Capture the cell that displays the provided text and extract its [x, y] central coordinate. 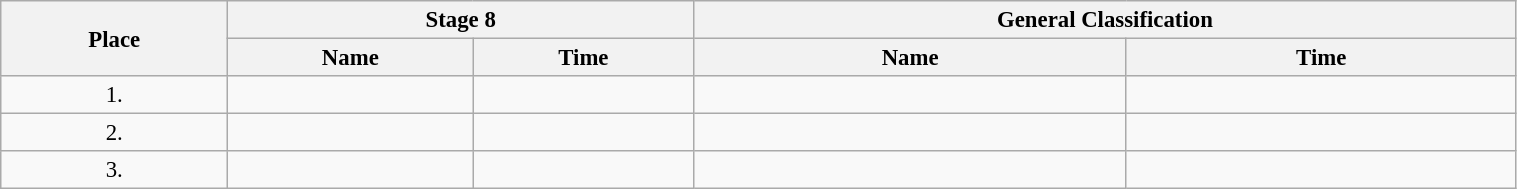
Place [114, 38]
1. [114, 95]
3. [114, 170]
Stage 8 [461, 20]
General Classification [1105, 20]
2. [114, 133]
